Return the [x, y] coordinate for the center point of the cell that contains the specified text.  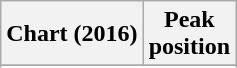
Chart (2016) [72, 34]
Peakposition [189, 34]
